For the text-containing cell, return its midpoint in [X, Y] coordinate format. 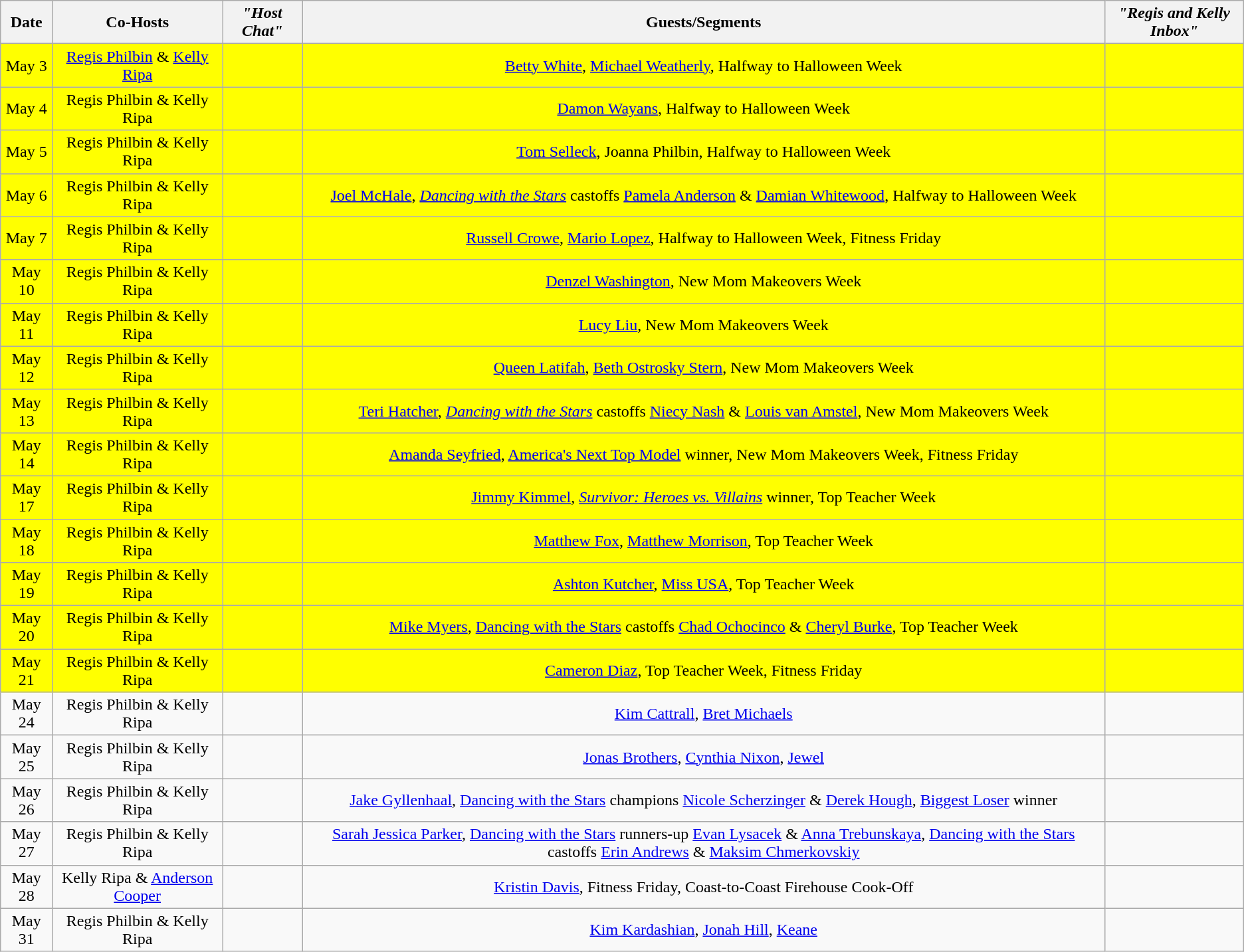
May 3 [27, 65]
Damon Wayans, Halfway to Halloween Week [704, 109]
May 6 [27, 195]
May 14 [27, 454]
May 7 [27, 238]
Kristin Davis, Fitness Friday, Coast-to-Coast Firehouse Cook-Off [704, 886]
Jonas Brothers, Cynthia Nixon, Jewel [704, 757]
Mike Myers, Dancing with the Stars castoffs Chad Ochocinco & Cheryl Burke, Top Teacher Week [704, 627]
May 18 [27, 541]
May 12 [27, 368]
May 4 [27, 109]
May 13 [27, 411]
Russell Crowe, Mario Lopez, Halfway to Halloween Week, Fitness Friday [704, 238]
Teri Hatcher, Dancing with the Stars castoffs Niecy Nash & Louis van Amstel, New Mom Makeovers Week [704, 411]
Jimmy Kimmel, Survivor: Heroes vs. Villains winner, Top Teacher Week [704, 497]
May 19 [27, 585]
May 28 [27, 886]
Matthew Fox, Matthew Morrison, Top Teacher Week [704, 541]
Cameron Diaz, Top Teacher Week, Fitness Friday [704, 671]
May 20 [27, 627]
May 26 [27, 800]
May 10 [27, 282]
Kelly Ripa & Anderson Cooper [138, 886]
"Regis and Kelly Inbox" [1175, 23]
Jake Gyllenhaal, Dancing with the Stars champions Nicole Scherzinger & Derek Hough, Biggest Loser winner [704, 800]
Ashton Kutcher, Miss USA, Top Teacher Week [704, 585]
Lucy Liu, New Mom Makeovers Week [704, 324]
Amanda Seyfried, America's Next Top Model winner, New Mom Makeovers Week, Fitness Friday [704, 454]
May 25 [27, 757]
Queen Latifah, Beth Ostrosky Stern, New Mom Makeovers Week [704, 368]
May 11 [27, 324]
"Host Chat" [262, 23]
May 21 [27, 671]
Tom Selleck, Joanna Philbin, Halfway to Halloween Week [704, 151]
Denzel Washington, New Mom Makeovers Week [704, 282]
May 17 [27, 497]
Kim Kardashian, Jonah Hill, Keane [704, 930]
May 27 [27, 844]
Joel McHale, Dancing with the Stars castoffs Pamela Anderson & Damian Whitewood, Halfway to Halloween Week [704, 195]
Betty White, Michael Weatherly, Halfway to Halloween Week [704, 65]
Date [27, 23]
Co-Hosts [138, 23]
May 24 [27, 714]
May 5 [27, 151]
Kim Cattrall, Bret Michaels [704, 714]
May 31 [27, 930]
Guests/Segments [704, 23]
